Pinpoint the cell where the given text exists, returning its (X, Y) midpoint coordinate. 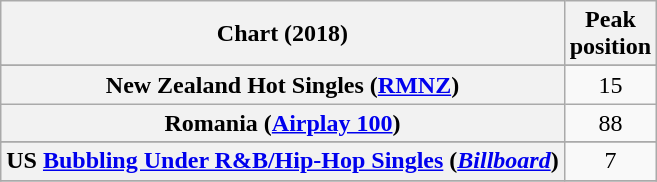
US Bubbling Under R&B/Hip-Hop Singles (Billboard) (282, 161)
7 (610, 161)
Romania (Airplay 100) (282, 123)
Peakposition (610, 34)
15 (610, 85)
Chart (2018) (282, 34)
88 (610, 123)
New Zealand Hot Singles (RMNZ) (282, 85)
